Determine the (X, Y) coordinate at the center of the cell enclosing the given text.  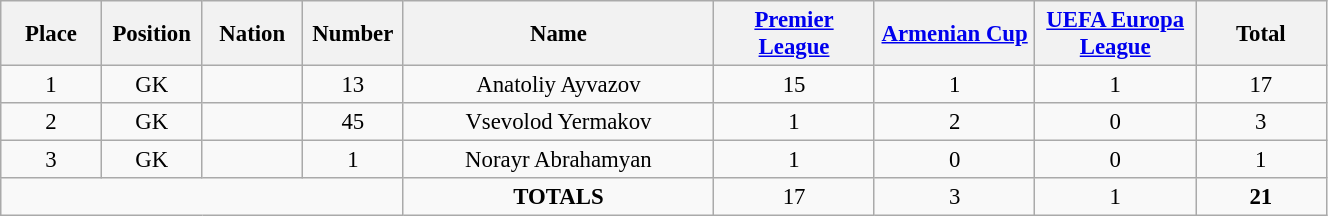
TOTALS (558, 197)
Place (52, 34)
45 (354, 122)
Name (558, 34)
Anatoliy Ayvazov (558, 85)
Position (152, 34)
UEFA Europa League (1116, 34)
Norayr Abrahamyan (558, 160)
Armenian Cup (954, 34)
Nation (252, 34)
Premier League (794, 34)
Vsevolod Yermakov (558, 122)
Number (354, 34)
21 (1262, 197)
15 (794, 85)
13 (354, 85)
Total (1262, 34)
